Determine the (x, y) coordinate at the center of the cell enclosing the given text.  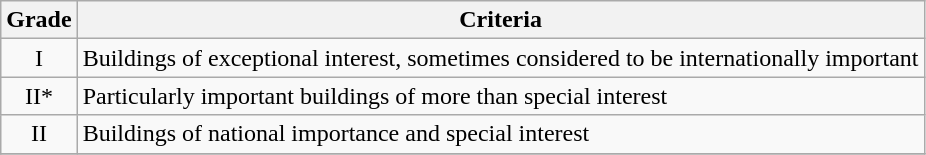
Buildings of national importance and special interest (500, 134)
II (39, 134)
Buildings of exceptional interest, sometimes considered to be internationally important (500, 58)
Grade (39, 20)
Particularly important buildings of more than special interest (500, 96)
II* (39, 96)
I (39, 58)
Criteria (500, 20)
